Return [X, Y] of the center of cell containing provided text 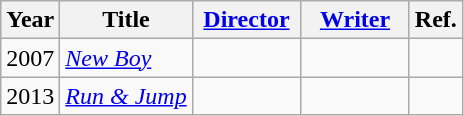
2007 [30, 58]
Writer [356, 20]
New Boy [126, 58]
Year [30, 20]
Title [126, 20]
Ref. [436, 20]
2013 [30, 96]
Run & Jump [126, 96]
Director [246, 20]
